Pinpoint the cell where the given text exists, returning its (X, Y) midpoint coordinate. 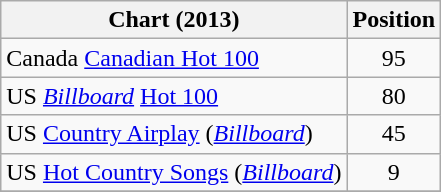
9 (394, 172)
Canada Canadian Hot 100 (174, 58)
45 (394, 134)
80 (394, 96)
Position (394, 20)
US Hot Country Songs (Billboard) (174, 172)
Chart (2013) (174, 20)
95 (394, 58)
US Country Airplay (Billboard) (174, 134)
US Billboard Hot 100 (174, 96)
